Detect which cell encompasses the target text, then output its (X, Y) center coordinate. 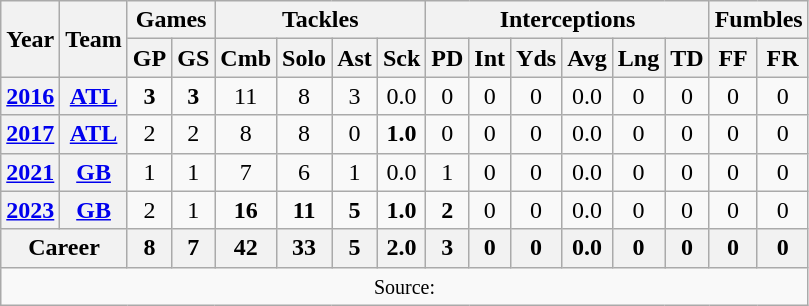
Source: (404, 286)
Tackles (320, 20)
16 (246, 210)
Interceptions (568, 20)
GS (194, 58)
33 (304, 248)
PD (448, 58)
2023 (30, 210)
GP (149, 58)
2021 (30, 172)
Sck (401, 58)
Cmb (246, 58)
FF (733, 58)
Yds (536, 58)
2017 (30, 134)
6 (304, 172)
TD (687, 58)
Games (170, 20)
Team (94, 39)
2.0 (401, 248)
Int (490, 58)
Year (30, 39)
Lng (638, 58)
2016 (30, 96)
Ast (355, 58)
Solo (304, 58)
42 (246, 248)
Avg (588, 58)
Fumbles (758, 20)
Career (64, 248)
FR (782, 58)
